Provide the (x, y) coordinate of the cell's center where the given text is located.  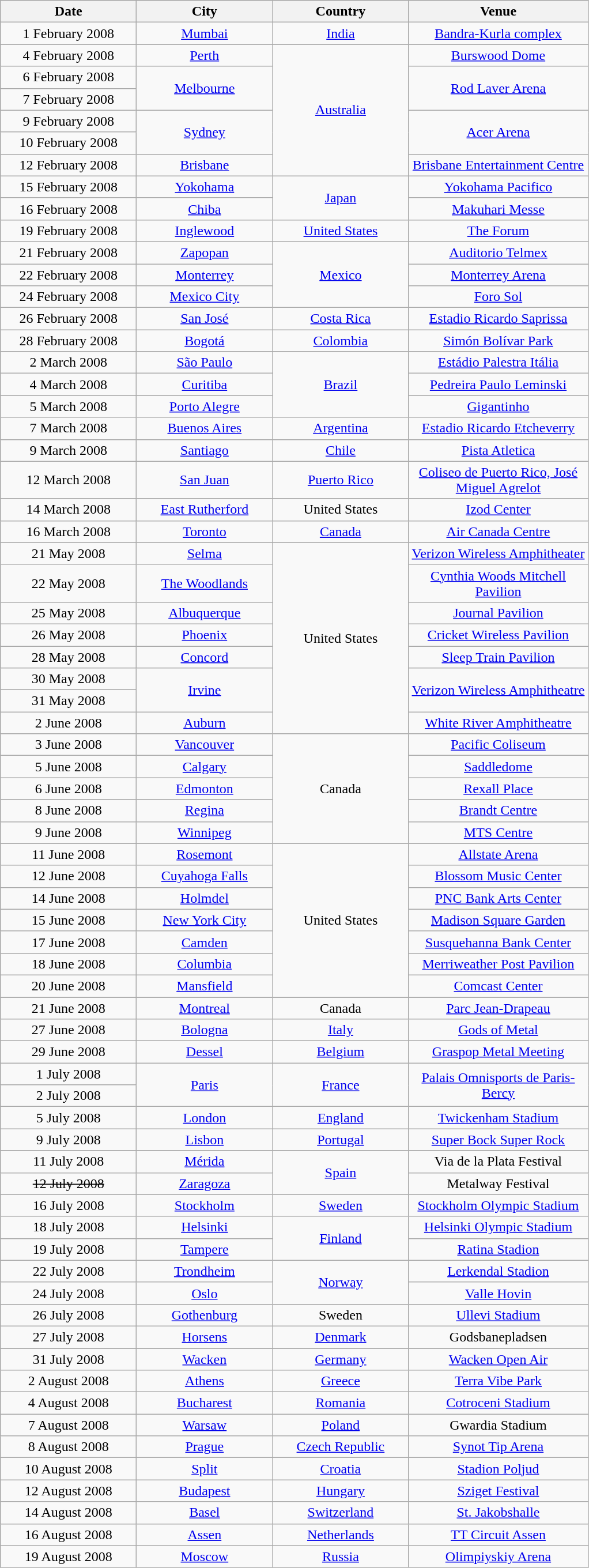
Graspop Metal Meeting (498, 1052)
7 August 2008 (69, 1425)
12 February 2008 (69, 165)
Warsaw (205, 1425)
Cotroceni Stadium (498, 1403)
Blossom Music Center (498, 876)
7 February 2008 (69, 99)
Horsens (205, 1337)
Mérida (205, 1162)
9 July 2008 (69, 1140)
Simón Bolívar Park (498, 341)
Brandt Centre (498, 811)
Mexico City (205, 297)
5 July 2008 (69, 1118)
Belgium (341, 1052)
Wacken (205, 1359)
4 February 2008 (69, 55)
15 June 2008 (69, 920)
Burswood Dome (498, 55)
Gothenburg (205, 1315)
2 August 2008 (69, 1381)
Monterrey Arena (498, 275)
11 July 2008 (69, 1162)
Cuyahoga Falls (205, 876)
Czech Republic (341, 1447)
Portugal (341, 1140)
Assen (205, 1535)
22 July 2008 (69, 1271)
Lisbon (205, 1140)
Estadio Ricardo Saprissa (498, 319)
Bologna (205, 1030)
PNC Bank Arts Center (498, 898)
Concord (205, 657)
Merriweather Post Pavilion (498, 964)
Wacken Open Air (498, 1359)
Moscow (205, 1556)
18 June 2008 (69, 964)
Gwardia Stadium (498, 1425)
24 July 2008 (69, 1293)
27 July 2008 (69, 1337)
31 July 2008 (69, 1359)
Acer Arena (498, 132)
16 August 2008 (69, 1535)
Coliseo de Puerto Rico, José Miguel Agrelot (498, 480)
Irvine (205, 690)
11 June 2008 (69, 854)
Twickenham Stadium (498, 1118)
Tampere (205, 1249)
Verizon Wireless Amphitheatre (498, 690)
Cricket Wireless Pavilion (498, 635)
9 February 2008 (69, 121)
Netherlands (341, 1535)
London (205, 1118)
Rosemont (205, 854)
Japan (341, 198)
Pedreira Paulo Leminski (498, 385)
Germany (341, 1359)
Costa Rica (341, 319)
17 June 2008 (69, 942)
Brisbane (205, 165)
18 July 2008 (69, 1227)
Madison Square Garden (498, 920)
Rod Laver Arena (498, 88)
Montreal (205, 1008)
Synot Tip Arena (498, 1447)
Makuhari Messe (498, 209)
Budapest (205, 1491)
Via de la Plata Festival (498, 1162)
Stadion Poljud (498, 1469)
2 July 2008 (69, 1096)
Porto Alegre (205, 406)
Helsinki (205, 1227)
Susquehanna Bank Center (498, 942)
3 June 2008 (69, 745)
Stockholm (205, 1205)
Italy (341, 1030)
1 July 2008 (69, 1074)
France (341, 1085)
Hungary (341, 1491)
Holmdel (205, 898)
Bogotá (205, 341)
Estadio Ricardo Etcheverry (498, 428)
20 June 2008 (69, 986)
Palais Omnisports de Paris-Bercy (498, 1085)
10 August 2008 (69, 1469)
Estádio Palestra Itália (498, 363)
Gigantinho (498, 406)
1 February 2008 (69, 33)
England (341, 1118)
Mansfield (205, 986)
Foro Sol (498, 297)
6 June 2008 (69, 789)
Lerkendal Stadion (498, 1271)
7 March 2008 (69, 428)
27 June 2008 (69, 1030)
Sziget Festival (498, 1491)
Auburn (205, 723)
14 March 2008 (69, 510)
Colombia (341, 341)
East Rutherford (205, 510)
Mexico (341, 274)
Venue (498, 12)
Super Bock Super Rock (498, 1140)
Sleep Train Pavilion (498, 657)
Croatia (341, 1469)
Auditorio Telmex (498, 252)
Russia (341, 1556)
Yokohama (205, 187)
Paris (205, 1085)
26 February 2008 (69, 319)
28 May 2008 (69, 657)
Perth (205, 55)
Melbourne (205, 88)
Yokohama Pacifico (498, 187)
Chiba (205, 209)
22 May 2008 (69, 583)
22 February 2008 (69, 275)
21 May 2008 (69, 553)
Sydney (205, 132)
5 June 2008 (69, 767)
Trondheim (205, 1271)
White River Amphitheatre (498, 723)
Romania (341, 1403)
2 March 2008 (69, 363)
Norway (341, 1282)
Saddledome (498, 767)
Bandra-Kurla complex (498, 33)
21 June 2008 (69, 1008)
New York City (205, 920)
26 July 2008 (69, 1315)
City (205, 12)
Zaragoza (205, 1183)
Regina (205, 811)
Metalway Festival (498, 1183)
MTS Centre (498, 832)
16 March 2008 (69, 532)
Comcast Center (498, 986)
San Juan (205, 480)
Australia (341, 110)
16 July 2008 (69, 1205)
Camden (205, 942)
6 February 2008 (69, 77)
Bucharest (205, 1403)
Stockholm Olympic Stadium (498, 1205)
10 February 2008 (69, 143)
12 June 2008 (69, 876)
28 February 2008 (69, 341)
Date (69, 12)
Basel (205, 1513)
Dessel (205, 1052)
Selma (205, 553)
Ullevi Stadium (498, 1315)
Columbia (205, 964)
16 February 2008 (69, 209)
25 May 2008 (69, 613)
Cynthia Woods Mitchell Pavilion (498, 583)
São Paulo (205, 363)
8 August 2008 (69, 1447)
Allstate Arena (498, 854)
Izod Center (498, 510)
TT Circuit Assen (498, 1535)
Albuquerque (205, 613)
Olimpiyskiy Arena (498, 1556)
Spain (341, 1173)
San José (205, 319)
Greece (341, 1381)
Chile (341, 450)
Ratina Stadion (498, 1249)
Journal Pavilion (498, 613)
Calgary (205, 767)
14 June 2008 (69, 898)
Split (205, 1469)
Verizon Wireless Amphitheater (498, 553)
15 February 2008 (69, 187)
14 August 2008 (69, 1513)
Inglewood (205, 231)
Brazil (341, 385)
30 May 2008 (69, 679)
9 June 2008 (69, 832)
Oslo (205, 1293)
The Woodlands (205, 583)
24 February 2008 (69, 297)
Curitiba (205, 385)
Athens (205, 1381)
Vancouver (205, 745)
Switzerland (341, 1513)
19 February 2008 (69, 231)
Air Canada Centre (498, 532)
Country (341, 12)
19 July 2008 (69, 1249)
19 August 2008 (69, 1556)
Poland (341, 1425)
12 July 2008 (69, 1183)
Brisbane Entertainment Centre (498, 165)
Helsinki Olympic Stadium (498, 1227)
Phoenix (205, 635)
Winnipeg (205, 832)
8 June 2008 (69, 811)
5 March 2008 (69, 406)
12 August 2008 (69, 1491)
Godsbanepladsen (498, 1337)
Argentina (341, 428)
Gods of Metal (498, 1030)
9 March 2008 (69, 450)
The Forum (498, 231)
Pista Atletica (498, 450)
2 June 2008 (69, 723)
Edmonton (205, 789)
India (341, 33)
St. Jakobshalle (498, 1513)
31 May 2008 (69, 701)
4 March 2008 (69, 385)
Puerto Rico (341, 480)
12 March 2008 (69, 480)
Rexall Place (498, 789)
Monterrey (205, 275)
Valle Hovin (498, 1293)
Pacific Coliseum (498, 745)
Santiago (205, 450)
29 June 2008 (69, 1052)
Terra Vibe Park (498, 1381)
Finland (341, 1238)
26 May 2008 (69, 635)
Zapopan (205, 252)
4 August 2008 (69, 1403)
Toronto (205, 532)
21 February 2008 (69, 252)
Buenos Aires (205, 428)
Denmark (341, 1337)
Mumbai (205, 33)
Prague (205, 1447)
Parc Jean-Drapeau (498, 1008)
